Find where the given text appears and provide that cell's center as (X, Y) coordinate. 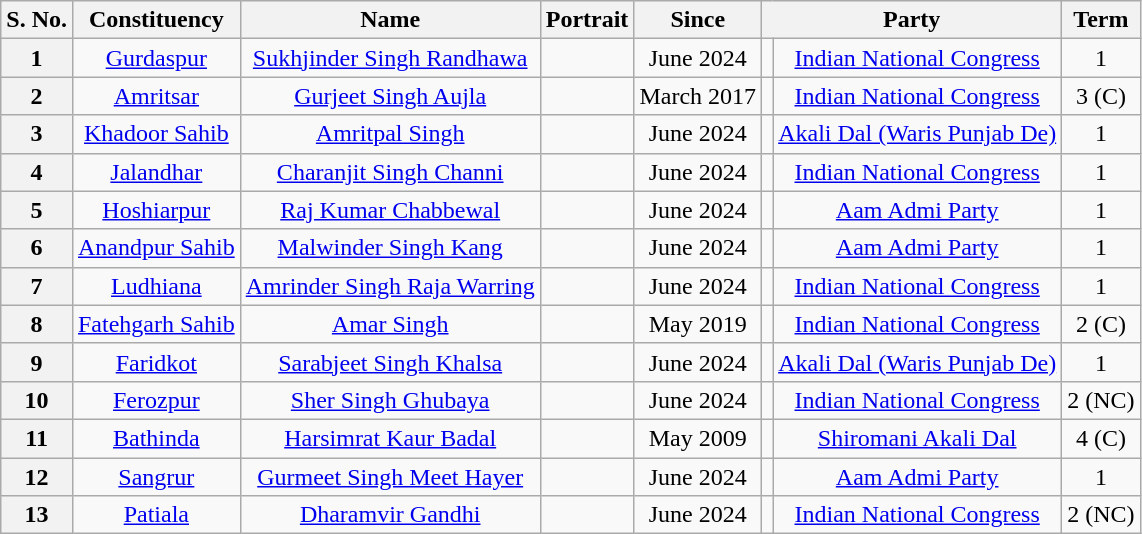
Constituency (156, 20)
Gurdaspur (156, 58)
Portrait (587, 20)
Patiala (156, 515)
Hoshiarpur (156, 210)
8 (37, 324)
Party (912, 20)
9 (37, 362)
Charanjit Singh Channi (390, 172)
Harsimrat Kaur Badal (390, 438)
May 2019 (698, 324)
5 (37, 210)
Sher Singh Ghubaya (390, 400)
Name (390, 20)
10 (37, 400)
11 (37, 438)
3 (37, 134)
Amritpal Singh (390, 134)
Sarabjeet Singh Khalsa (390, 362)
Shiromani Akali Dal (918, 438)
Dharamvir Gandhi (390, 515)
13 (37, 515)
Ludhiana (156, 286)
March 2017 (698, 96)
Term (1101, 20)
2 (37, 96)
Amrinder Singh Raja Warring (390, 286)
Bathinda (156, 438)
Amar Singh (390, 324)
6 (37, 248)
12 (37, 477)
Amritsar (156, 96)
2 (C) (1101, 324)
Fatehgarh Sahib (156, 324)
Raj Kumar Chabbewal (390, 210)
May 2009 (698, 438)
Gurmeet Singh Meet Hayer (390, 477)
Sangrur (156, 477)
Jalandhar (156, 172)
4 (37, 172)
Khadoor Sahib (156, 134)
3 (C) (1101, 96)
Faridkot (156, 362)
7 (37, 286)
Sukhjinder Singh Randhawa (390, 58)
Malwinder Singh Kang (390, 248)
Gurjeet Singh Aujla (390, 96)
4 (C) (1101, 438)
S. No. (37, 20)
Anandpur Sahib (156, 248)
Ferozpur (156, 400)
Since (698, 20)
